From the cell containing the given text, extract its center point as (X, Y) coordinate. 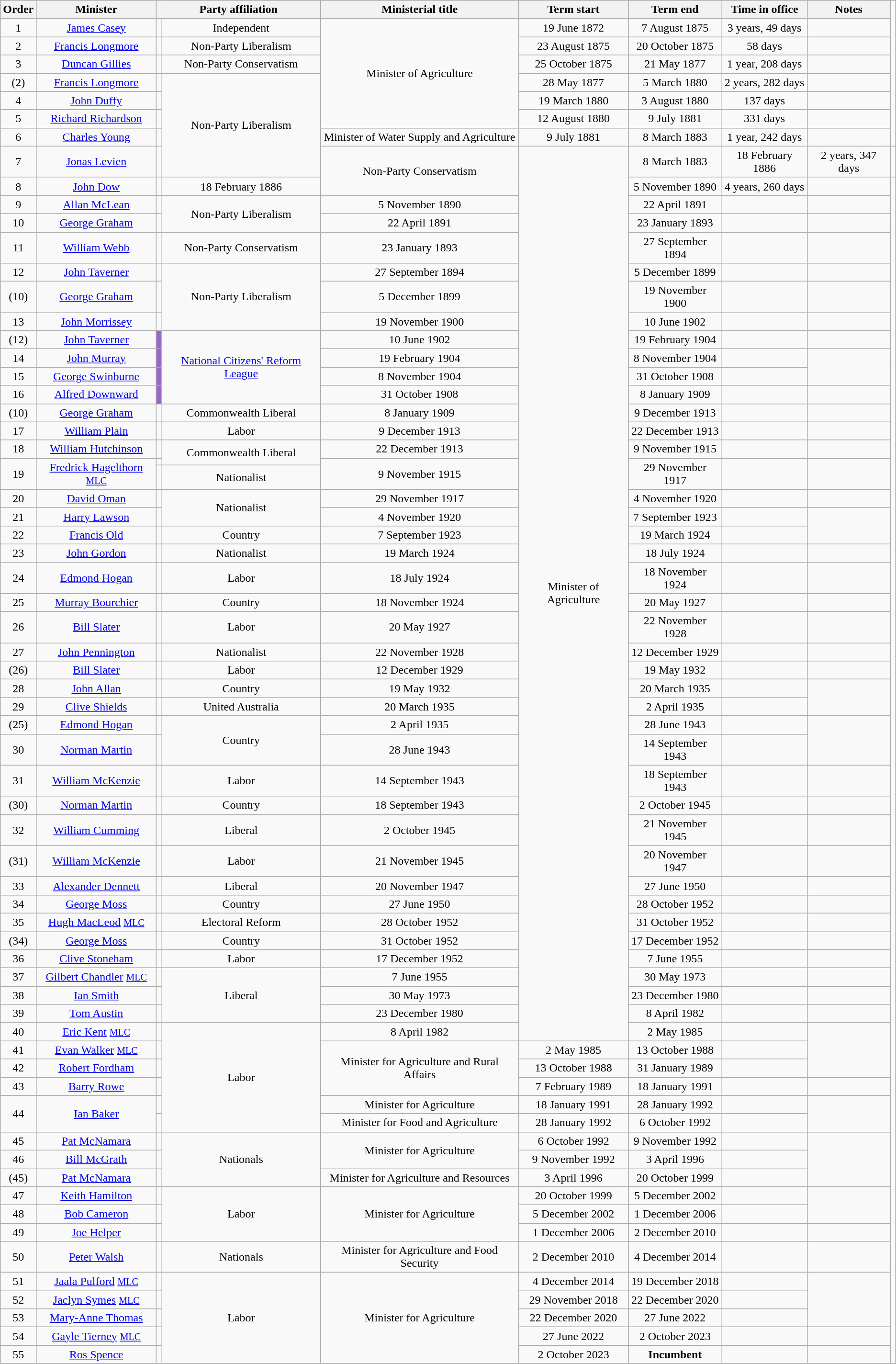
Robert Fordham (97, 1068)
William Cumming (97, 830)
Bill McGrath (97, 1159)
25 (18, 603)
Notes (849, 10)
6 (18, 137)
John Allan (97, 688)
23 (18, 553)
Murray Bourchier (97, 603)
1 year, 242 days (765, 137)
38 (18, 995)
34 (18, 904)
28 May 1877 (573, 82)
51 (18, 1282)
2 years, 282 days (765, 82)
31 January 1989 (675, 1068)
(30) (18, 805)
35 (18, 922)
42 (18, 1068)
7 February 1989 (573, 1086)
William Webb (97, 247)
(34) (18, 941)
12 August 1880 (573, 119)
7 (18, 162)
33 (18, 886)
John Pennington (97, 652)
(45) (18, 1177)
John Morrissey (97, 322)
Independent (241, 28)
11 (18, 247)
47 (18, 1195)
48 (18, 1214)
30 (18, 750)
20 October 1875 (675, 46)
John Dow (97, 186)
54 (18, 1336)
4 (18, 101)
137 days (765, 101)
Ministerial title (419, 10)
Minister (97, 10)
(25) (18, 725)
Francis Old (97, 535)
3 August 1880 (675, 101)
Bob Cameron (97, 1214)
(26) (18, 670)
Minister for Food and Agriculture (419, 1123)
37 (18, 977)
David Oman (97, 498)
Alfred Downward (97, 395)
23 August 1875 (573, 46)
Joe Helper (97, 1232)
Keith Hamilton (97, 1195)
40 (18, 1032)
22 (18, 535)
Duncan Gillies (97, 64)
1 (18, 28)
Order (18, 10)
Minister of Water Supply and Agriculture (419, 137)
Clive Stoneham (97, 959)
1 year, 208 days (765, 64)
Gayle Tierney MLC (97, 1336)
52 (18, 1300)
31 (18, 780)
53 (18, 1318)
Party affiliation (238, 10)
(31) (18, 861)
55 (18, 1354)
8 (18, 186)
Barry Rowe (97, 1086)
25 October 1875 (573, 64)
George Swinburne (97, 376)
4 years, 260 days (765, 186)
21 (18, 517)
50 (18, 1257)
21 May 1877 (675, 64)
Ian Smith (97, 995)
10 (18, 223)
19 June 1872 (573, 28)
Jonas Levien (97, 162)
27 (18, 652)
45 (18, 1141)
Term start (573, 10)
United Australia (241, 707)
12 (18, 272)
2 years, 347 days (849, 162)
16 (18, 395)
19 March 1880 (573, 101)
Peter Walsh (97, 1257)
Alexander Dennett (97, 886)
Hugh MacLeod MLC (97, 922)
Electoral Reform (241, 922)
Minister for Agriculture and Food Security (419, 1257)
32 (18, 830)
Time in office (765, 10)
3 years, 49 days (765, 28)
Incumbent (675, 1354)
5 March 1880 (675, 82)
(12) (18, 340)
44 (18, 1114)
331 days (765, 119)
29 (18, 707)
James Casey (97, 28)
Ros Spence (97, 1354)
29 November 2018 (573, 1300)
John Murray (97, 358)
Jaclyn Symes MLC (97, 1300)
(2) (18, 82)
28 (18, 688)
20 (18, 498)
18 (18, 449)
17 (18, 431)
49 (18, 1232)
41 (18, 1050)
Evan Walker MLC (97, 1050)
Eric Kent MLC (97, 1032)
National Citizens' Reform League (241, 367)
William Hutchinson (97, 449)
Gilbert Chandler MLC (97, 977)
19 December 2018 (675, 1282)
John Gordon (97, 553)
Clive Shields (97, 707)
Charles Young (97, 137)
Term end (675, 10)
43 (18, 1086)
5 (18, 119)
39 (18, 1014)
58 days (765, 46)
19 (18, 474)
John Duffy (97, 101)
9 (18, 204)
William Plain (97, 431)
46 (18, 1159)
7 August 1875 (675, 28)
3 (18, 64)
Fredrick Hagelthorn MLC (97, 474)
Richard Richardson (97, 119)
Minister for Agriculture and Rural Affairs (419, 1068)
Mary-Anne Thomas (97, 1318)
13 (18, 322)
14 (18, 358)
Tom Austin (97, 1014)
26 (18, 627)
24 (18, 577)
Ian Baker (97, 1114)
Harry Lawson (97, 517)
Minister for Agriculture and Resources (419, 1177)
Allan McLean (97, 204)
Jaala Pulford MLC (97, 1282)
15 (18, 376)
2 (18, 46)
36 (18, 959)
